Provide the [X, Y] coordinate of the cell's center where the given text is located.  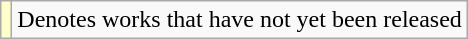
Denotes works that have not yet been released [240, 20]
